Return (x, y) of the center of cell containing provided text 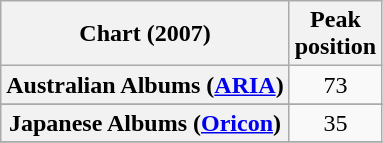
Peakposition (335, 34)
Chart (2007) (145, 34)
35 (335, 123)
Japanese Albums (Oricon) (145, 123)
Australian Albums (ARIA) (145, 85)
73 (335, 85)
